Return [x, y] of the center of cell containing provided text 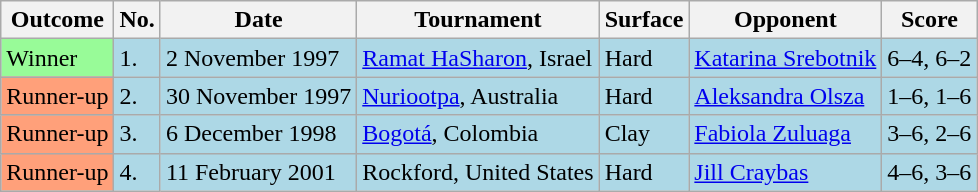
Fabiola Zuluaga [786, 134]
2. [137, 96]
3–6, 2–6 [930, 134]
11 February 2001 [258, 172]
Jill Craybas [786, 172]
6 December 1998 [258, 134]
Score [930, 20]
Date [258, 20]
No. [137, 20]
Nuriootpa, Australia [478, 96]
Aleksandra Olsza [786, 96]
Katarina Srebotnik [786, 58]
4. [137, 172]
Clay [644, 134]
1–6, 1–6 [930, 96]
4–6, 3–6 [930, 172]
Winner [58, 58]
Tournament [478, 20]
2 November 1997 [258, 58]
Rockford, United States [478, 172]
Opponent [786, 20]
3. [137, 134]
Ramat HaSharon, Israel [478, 58]
Surface [644, 20]
1. [137, 58]
Bogotá, Colombia [478, 134]
Outcome [58, 20]
6–4, 6–2 [930, 58]
30 November 1997 [258, 96]
